Output the [X, Y] coordinate of the center of the cell containing the given text.  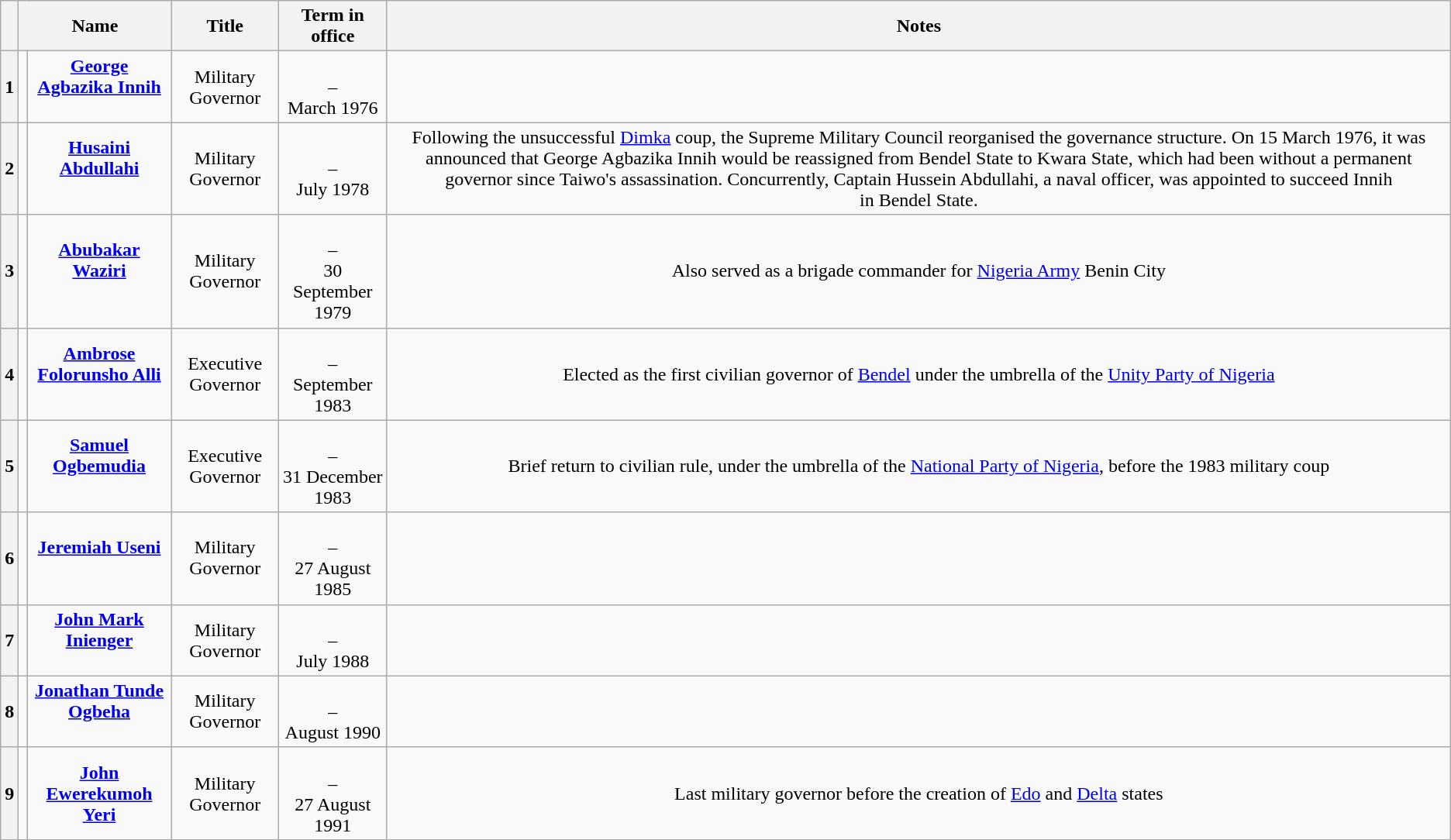
Abubakar Waziri [99, 271]
Term in office [333, 26]
Notes [919, 26]
Ambrose Folorunsho Alli [99, 374]
John Ewerekumoh Yeri [99, 794]
–March 1976 [333, 87]
George Agbazika Innih [99, 87]
–27 August 1991 [333, 794]
5 [9, 466]
Husaini Abdullahi [99, 169]
–September 1983 [333, 374]
4 [9, 374]
8 [9, 711]
7 [9, 640]
Name [95, 26]
6 [9, 558]
Jonathan Tunde Ogbeha [99, 711]
Elected as the first civilian governor of Bendel under the umbrella of the Unity Party of Nigeria [919, 374]
9 [9, 794]
John Mark Inienger [99, 640]
Jeremiah Useni [99, 558]
–31 December 1983 [333, 466]
2 [9, 169]
Also served as a brigade commander for Nigeria Army Benin City [919, 271]
–August 1990 [333, 711]
Brief return to civilian rule, under the umbrella of the National Party of Nigeria, before the 1983 military coup [919, 466]
–27 August 1985 [333, 558]
1 [9, 87]
Title [225, 26]
3 [9, 271]
Samuel Ogbemudia [99, 466]
–July 1978 [333, 169]
–July 1988 [333, 640]
Last military governor before the creation of Edo and Delta states [919, 794]
–30 September 1979 [333, 271]
